Pinpoint the cell where the given text exists, returning its [X, Y] midpoint coordinate. 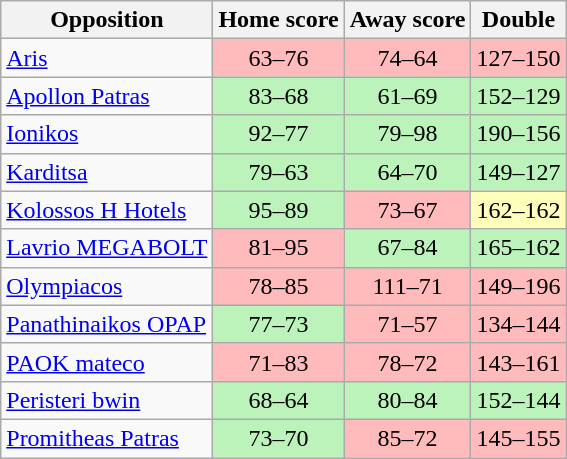
64–70 [408, 172]
PAOK mateco [107, 362]
Promitheas Patras [107, 438]
Opposition [107, 20]
77–73 [278, 324]
79–63 [278, 172]
145–155 [518, 438]
127–150 [518, 58]
79–98 [408, 134]
74–64 [408, 58]
71–83 [278, 362]
149–196 [518, 286]
Away score [408, 20]
Panathinaikos OPAP [107, 324]
111–71 [408, 286]
63–76 [278, 58]
92–77 [278, 134]
152–144 [518, 400]
78–85 [278, 286]
165–162 [518, 248]
80–84 [408, 400]
Peristeri bwin [107, 400]
78–72 [408, 362]
81–95 [278, 248]
73–67 [408, 210]
134–144 [518, 324]
Ionikos [107, 134]
61–69 [408, 96]
Apollon Patras [107, 96]
95–89 [278, 210]
85–72 [408, 438]
67–84 [408, 248]
73–70 [278, 438]
Lavrio MEGABOLT [107, 248]
83–68 [278, 96]
Karditsa [107, 172]
68–64 [278, 400]
149–127 [518, 172]
Home score [278, 20]
71–57 [408, 324]
Kolossos H Hotels [107, 210]
162–162 [518, 210]
143–161 [518, 362]
190–156 [518, 134]
Olympiacos [107, 286]
Double [518, 20]
152–129 [518, 96]
Aris [107, 58]
